Scan for the cell matching the given text and deliver its (X, Y) coordinate at center. 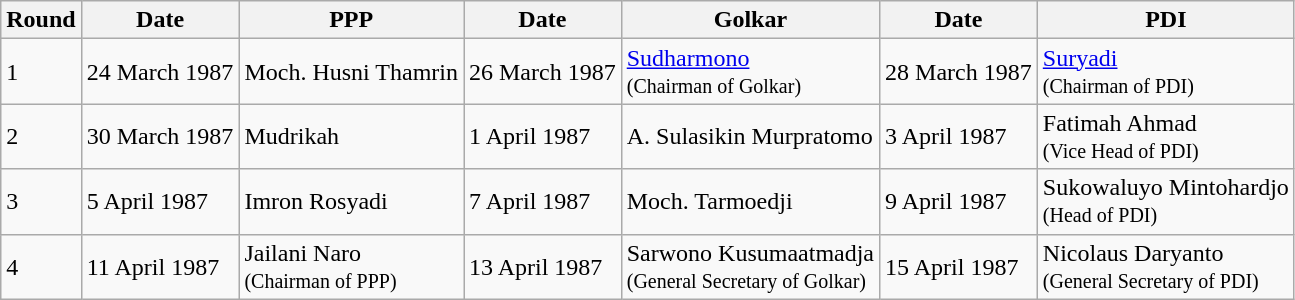
Fatimah Ahmad(Vice Head of PDI) (1166, 136)
9 April 1987 (959, 202)
11 April 1987 (160, 266)
Suryadi(Chairman of PDI) (1166, 72)
28 March 1987 (959, 72)
Round (41, 20)
PPP (352, 20)
7 April 1987 (543, 202)
Moch. Husni Thamrin (352, 72)
Sukowaluyo Mintohardjo(Head of PDI) (1166, 202)
Mudrikah (352, 136)
Moch. Tarmoedji (750, 202)
1 April 1987 (543, 136)
Sudharmono(Chairman of Golkar) (750, 72)
3 (41, 202)
Imron Rosyadi (352, 202)
Nicolaus Daryanto(General Secretary of PDI) (1166, 266)
Jailani Naro(Chairman of PPP) (352, 266)
Sarwono Kusumaatmadja(General Secretary of Golkar) (750, 266)
30 March 1987 (160, 136)
15 April 1987 (959, 266)
26 March 1987 (543, 72)
13 April 1987 (543, 266)
4 (41, 266)
1 (41, 72)
Golkar (750, 20)
2 (41, 136)
PDI (1166, 20)
5 April 1987 (160, 202)
A. Sulasikin Murpratomo (750, 136)
3 April 1987 (959, 136)
24 March 1987 (160, 72)
